Find where the given text appears and provide that cell's center as [x, y] coordinate. 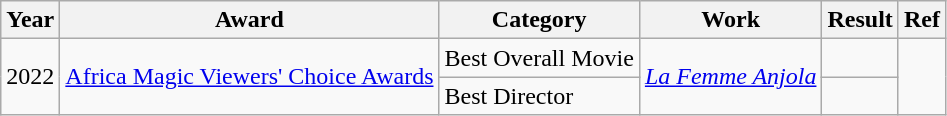
Work [730, 20]
Best Overall Movie [539, 58]
Year [30, 20]
Award [250, 20]
Africa Magic Viewers' Choice Awards [250, 77]
La Femme Anjola [730, 77]
Result [860, 20]
2022 [30, 77]
Category [539, 20]
Ref [922, 20]
Best Director [539, 96]
